Scan for the cell matching the given text and deliver its (X, Y) coordinate at center. 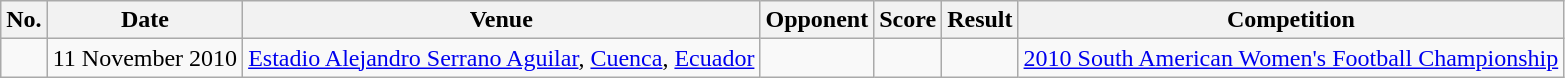
Date (144, 20)
2010 South American Women's Football Championship (1291, 58)
Result (980, 20)
No. (24, 20)
Competition (1291, 20)
11 November 2010 (144, 58)
Venue (502, 20)
Opponent (817, 20)
Estadio Alejandro Serrano Aguilar, Cuenca, Ecuador (502, 58)
Score (908, 20)
